From the cell containing the given text, extract its center point as (X, Y) coordinate. 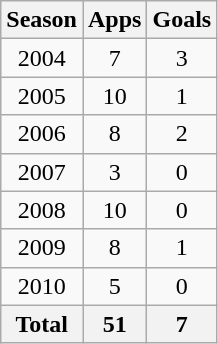
Season (42, 20)
Goals (182, 20)
5 (114, 286)
2006 (42, 134)
2008 (42, 210)
2 (182, 134)
Total (42, 324)
2005 (42, 96)
2009 (42, 248)
Apps (114, 20)
51 (114, 324)
2007 (42, 172)
2004 (42, 58)
2010 (42, 286)
